Search for the cell housing the specified text and yield its (x, y) center coordinate. 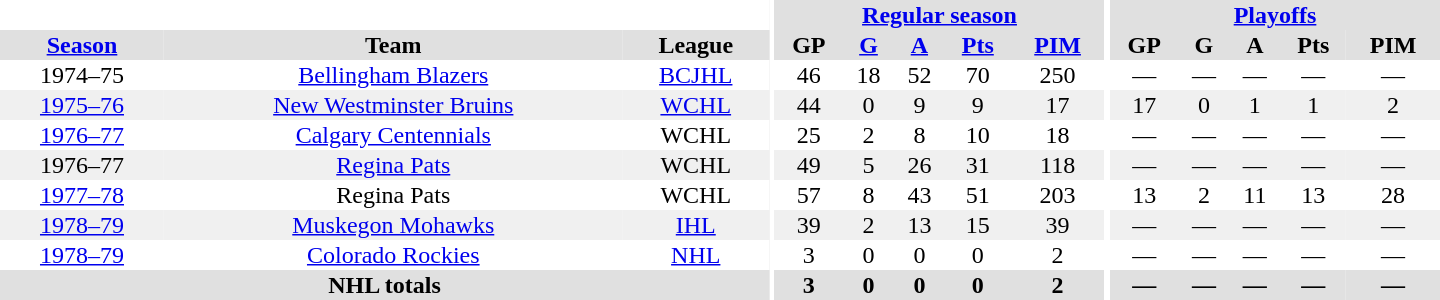
League (696, 45)
Bellingham Blazers (394, 75)
15 (978, 225)
Team (394, 45)
28 (1393, 195)
49 (809, 165)
26 (920, 165)
51 (978, 195)
Playoffs (1275, 15)
203 (1058, 195)
1977–78 (82, 195)
70 (978, 75)
10 (978, 135)
New Westminster Bruins (394, 105)
57 (809, 195)
NHL totals (384, 285)
25 (809, 135)
NHL (696, 255)
1975–76 (82, 105)
Calgary Centennials (394, 135)
Muskegon Mohawks (394, 225)
IHL (696, 225)
43 (920, 195)
118 (1058, 165)
44 (809, 105)
Colorado Rockies (394, 255)
BCJHL (696, 75)
Season (82, 45)
11 (1254, 195)
31 (978, 165)
52 (920, 75)
46 (809, 75)
Regular season (940, 15)
5 (868, 165)
1974–75 (82, 75)
250 (1058, 75)
